Provide the (X, Y) coordinate of the cell's center where the given text is located.  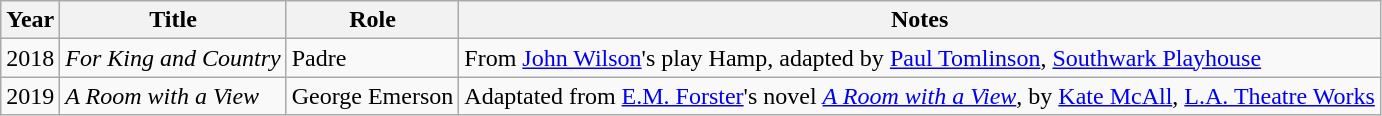
A Room with a View (173, 96)
Notes (920, 20)
For King and Country (173, 58)
2018 (30, 58)
2019 (30, 96)
Padre (372, 58)
Year (30, 20)
Role (372, 20)
Adaptated from E.M. Forster's novel A Room with a View, by Kate McAll, L.A. Theatre Works (920, 96)
Title (173, 20)
George Emerson (372, 96)
From John Wilson's play Hamp, adapted by Paul Tomlinson, Southwark Playhouse (920, 58)
